Identify which cell holds the provided text, then report its (x, y) central coordinate. 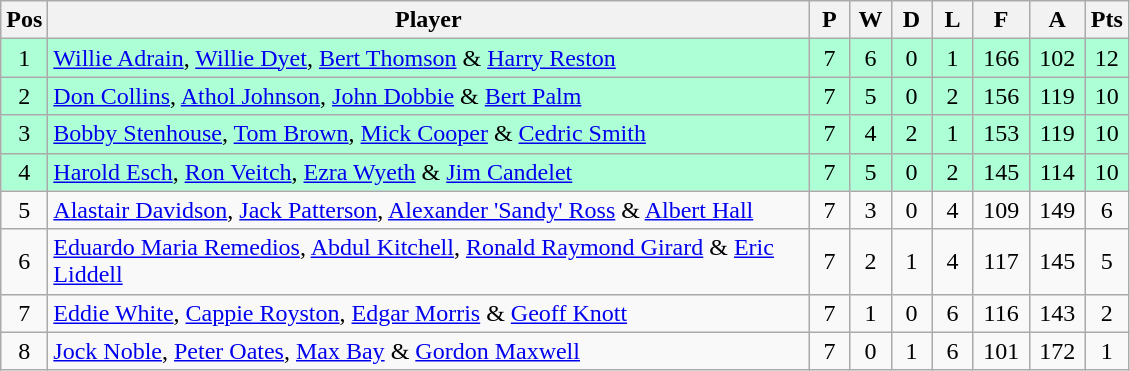
Harold Esch, Ron Veitch, Ezra Wyeth & Jim Candelet (428, 172)
Eduardo Maria Remedios, Abdul Kitchell, Ronald Raymond Girard & Eric Liddell (428, 262)
12 (1106, 58)
Pts (1106, 20)
L (952, 20)
102 (1057, 58)
109 (1001, 210)
Don Collins, Athol Johnson, John Dobbie & Bert Palm (428, 96)
Alastair Davidson, Jack Patterson, Alexander 'Sandy' Ross & Albert Hall (428, 210)
W (870, 20)
A (1057, 20)
Eddie White, Cappie Royston, Edgar Morris & Geoff Knott (428, 313)
F (1001, 20)
Bobby Stenhouse, Tom Brown, Mick Cooper & Cedric Smith (428, 134)
Pos (24, 20)
P (830, 20)
D (912, 20)
149 (1057, 210)
156 (1001, 96)
116 (1001, 313)
Jock Noble, Peter Oates, Max Bay & Gordon Maxwell (428, 351)
172 (1057, 351)
117 (1001, 262)
143 (1057, 313)
114 (1057, 172)
166 (1001, 58)
Player (428, 20)
101 (1001, 351)
Willie Adrain, Willie Dyet, Bert Thomson & Harry Reston (428, 58)
153 (1001, 134)
8 (24, 351)
